Provide the (x, y) coordinate of the cell's center where the given text is located.  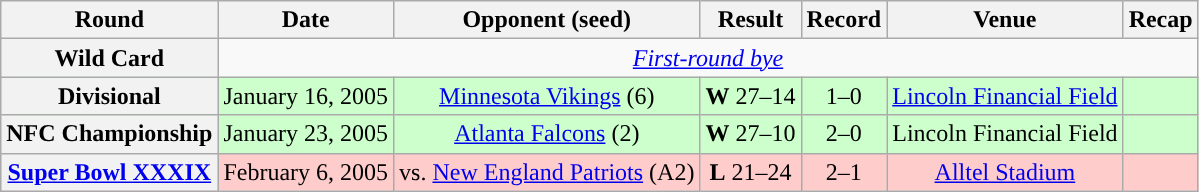
vs. New England Patriots (A2) (547, 172)
W 27–10 (750, 134)
February 6, 2005 (306, 172)
2–0 (844, 134)
Wild Card (110, 58)
Recap (1160, 20)
Atlanta Falcons (2) (547, 134)
Super Bowl XXXIX (110, 172)
January 23, 2005 (306, 134)
W 27–14 (750, 96)
NFC Championship (110, 134)
Result (750, 20)
Venue (1005, 20)
First-round bye (708, 58)
Minnesota Vikings (6) (547, 96)
L 21–24 (750, 172)
Date (306, 20)
Alltel Stadium (1005, 172)
Record (844, 20)
January 16, 2005 (306, 96)
Divisional (110, 96)
Round (110, 20)
2–1 (844, 172)
1–0 (844, 96)
Opponent (seed) (547, 20)
